Return the [X, Y] coordinate for the center point of the cell that contains the specified text.  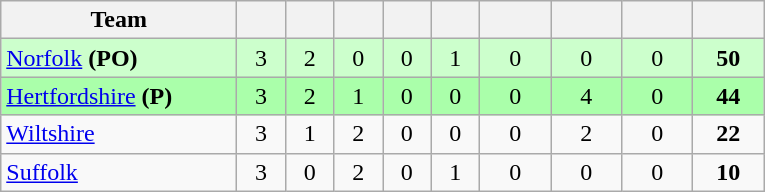
22 [728, 134]
10 [728, 172]
Wiltshire [119, 134]
Suffolk [119, 172]
Team [119, 20]
4 [586, 96]
Hertfordshire (P) [119, 96]
44 [728, 96]
50 [728, 58]
Norfolk (PO) [119, 58]
